Pinpoint the cell where the given text exists, returning its (X, Y) midpoint coordinate. 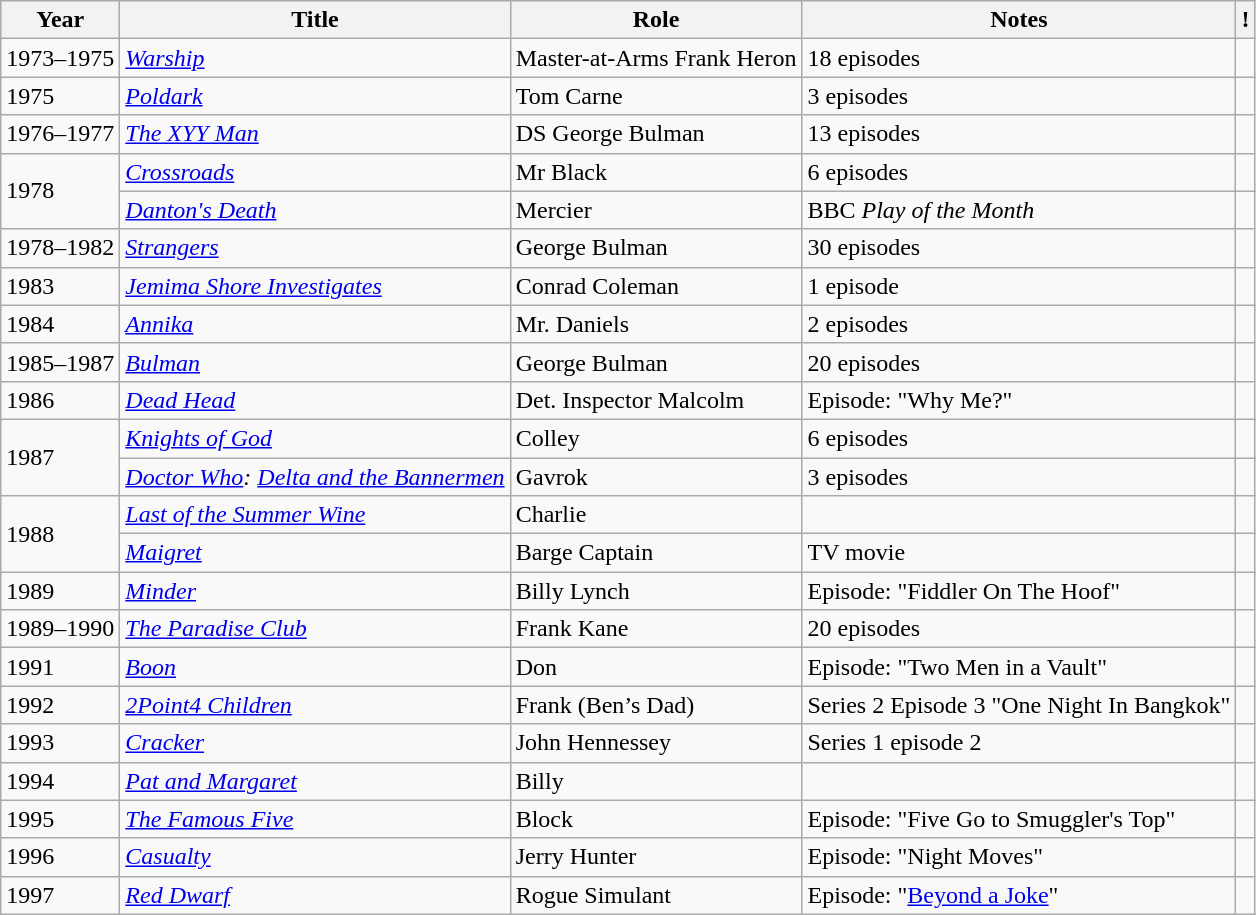
Series 1 episode 2 (1019, 743)
Episode: "Night Moves" (1019, 857)
Warship (315, 58)
Tom Carne (656, 96)
1983 (60, 286)
Mercier (656, 210)
Notes (1019, 20)
The XYY Man (315, 134)
2Point4 Children (315, 705)
Minder (315, 591)
Poldark (315, 96)
Episode: "Two Men in a Vault" (1019, 667)
Det. Inspector Malcolm (656, 400)
Frank Kane (656, 629)
1985–1987 (60, 362)
1993 (60, 743)
1984 (60, 324)
1991 (60, 667)
Mr Black (656, 172)
Billy Lynch (656, 591)
Frank (Ben’s Dad) (656, 705)
TV movie (1019, 553)
Year (60, 20)
1978–1982 (60, 248)
Casualty (315, 857)
1995 (60, 819)
2 episodes (1019, 324)
BBC Play of the Month (1019, 210)
13 episodes (1019, 134)
Title (315, 20)
1988 (60, 534)
Rogue Simulant (656, 895)
Episode: "Why Me?" (1019, 400)
Pat and Margaret (315, 781)
Jerry Hunter (656, 857)
Barge Captain (656, 553)
1989–1990 (60, 629)
Dead Head (315, 400)
1994 (60, 781)
Don (656, 667)
Conrad Coleman (656, 286)
Boon (315, 667)
Gavrok (656, 477)
Episode: "Beyond a Joke" (1019, 895)
1989 (60, 591)
Cracker (315, 743)
Mr. Daniels (656, 324)
! (1246, 20)
Episode: "Fiddler On The Hoof" (1019, 591)
Master-at-Arms Frank Heron (656, 58)
1992 (60, 705)
Colley (656, 438)
1978 (60, 191)
Charlie (656, 515)
Episode: "Five Go to Smuggler's Top" (1019, 819)
Knights of God (315, 438)
Doctor Who: Delta and the Bannermen (315, 477)
DS George Bulman (656, 134)
Block (656, 819)
Annika (315, 324)
Role (656, 20)
1975 (60, 96)
Crossroads (315, 172)
Maigret (315, 553)
The Paradise Club (315, 629)
1973–1975 (60, 58)
1997 (60, 895)
1976–1977 (60, 134)
Red Dwarf (315, 895)
18 episodes (1019, 58)
Bulman (315, 362)
Billy (656, 781)
Series 2 Episode 3 "One Night In Bangkok" (1019, 705)
Jemima Shore Investigates (315, 286)
1987 (60, 457)
Danton's Death (315, 210)
Strangers (315, 248)
The Famous Five (315, 819)
Last of the Summer Wine (315, 515)
1 episode (1019, 286)
1996 (60, 857)
1986 (60, 400)
30 episodes (1019, 248)
John Hennessey (656, 743)
